Scan for the cell matching the given text and deliver its (X, Y) coordinate at center. 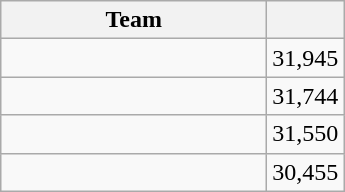
31,945 (306, 58)
Team (134, 20)
30,455 (306, 172)
31,550 (306, 134)
31,744 (306, 96)
